Locate the cell with the specified text and output its (X, Y) center coordinate. 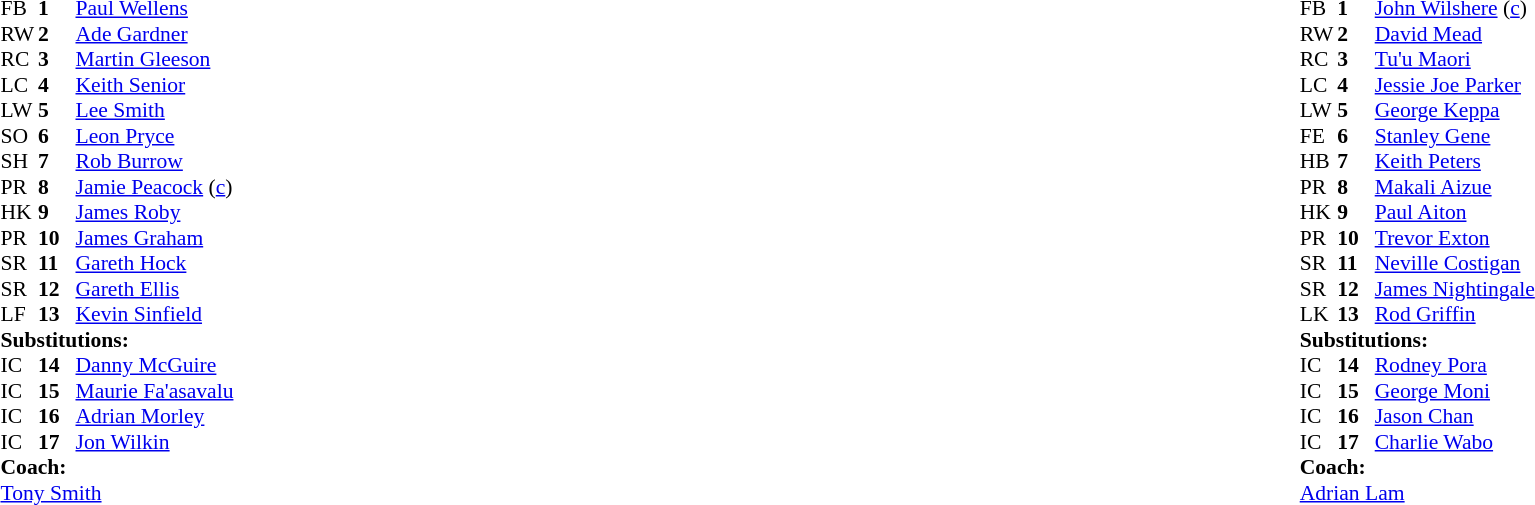
Ade Gardner (155, 34)
Makali Aizue (1455, 187)
LK (1319, 315)
LF (19, 315)
HB (1319, 161)
George Keppa (1455, 111)
Rodney Pora (1455, 365)
George Moni (1455, 391)
Jessie Joe Parker (1455, 85)
Leon Pryce (155, 136)
Gareth Hock (155, 263)
Lee Smith (155, 111)
Trevor Exton (1455, 238)
James Nightingale (1455, 289)
Paul Aiton (1455, 213)
FE (1319, 136)
Keith Peters (1455, 161)
Tu'u Maori (1455, 59)
SO (19, 136)
Kevin Sinfield (155, 315)
Maurie Fa'asavalu (155, 391)
Rob Burrow (155, 161)
David Mead (1455, 34)
Adrian Morley (155, 417)
Keith Senior (155, 85)
Jon Wilkin (155, 442)
Danny McGuire (155, 365)
Jason Chan (1455, 417)
Neville Costigan (1455, 263)
James Graham (155, 238)
Martin Gleeson (155, 59)
Rod Griffin (1455, 315)
Gareth Ellis (155, 289)
Jamie Peacock (c) (155, 187)
Stanley Gene (1455, 136)
SH (19, 161)
Charlie Wabo (1455, 442)
James Roby (155, 213)
